Output the (X, Y) coordinate of the center of the cell containing the given text.  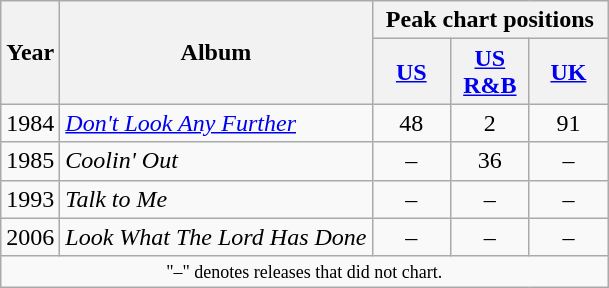
36 (490, 161)
Album (216, 52)
1984 (30, 123)
Look What The Lord Has Done (216, 237)
48 (412, 123)
Talk to Me (216, 199)
Peak chart positions (490, 20)
1993 (30, 199)
Don't Look Any Further (216, 123)
2006 (30, 237)
US (412, 72)
US R&B (490, 72)
UK (568, 72)
Coolin' Out (216, 161)
1985 (30, 161)
"–" denotes releases that did not chart. (304, 272)
91 (568, 123)
Year (30, 52)
2 (490, 123)
